Locate the cell with the specified text and output its [x, y] center coordinate. 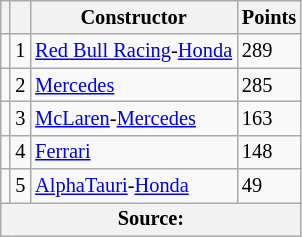
49 [269, 186]
McLaren-Mercedes [134, 118]
289 [269, 51]
Ferrari [134, 152]
148 [269, 152]
3 [20, 118]
163 [269, 118]
Points [269, 17]
285 [269, 85]
2 [20, 85]
Constructor [134, 17]
Mercedes [134, 85]
Source: [151, 219]
5 [20, 186]
1 [20, 51]
4 [20, 152]
AlphaTauri-Honda [134, 186]
Red Bull Racing-Honda [134, 51]
